Pinpoint the cell where the given text exists, returning its [X, Y] midpoint coordinate. 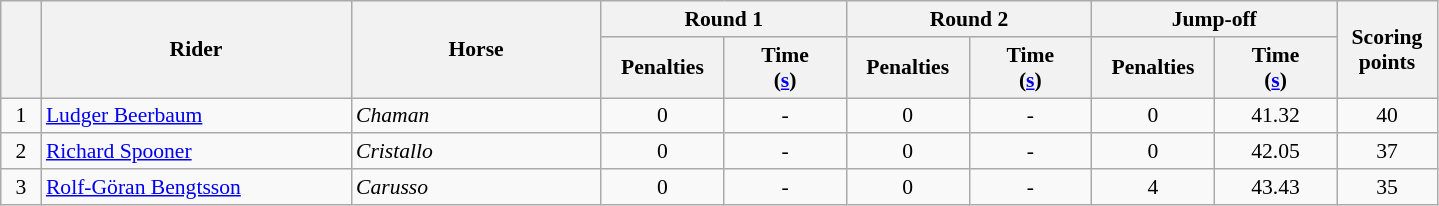
Horse [476, 50]
Rolf-Göran Bengtsson [196, 187]
Ludger Beerbaum [196, 116]
Carusso [476, 187]
37 [1387, 152]
42.05 [1276, 152]
43.43 [1276, 187]
40 [1387, 116]
Round 2 [968, 19]
35 [1387, 187]
2 [21, 152]
Richard Spooner [196, 152]
Rider [196, 50]
Jump-off [1214, 19]
3 [21, 187]
4 [1154, 187]
1 [21, 116]
Chaman [476, 116]
41.32 [1276, 116]
Scoringpoints [1387, 50]
Cristallo [476, 152]
Round 1 [724, 19]
